From the cell containing the given text, extract its center point as (x, y) coordinate. 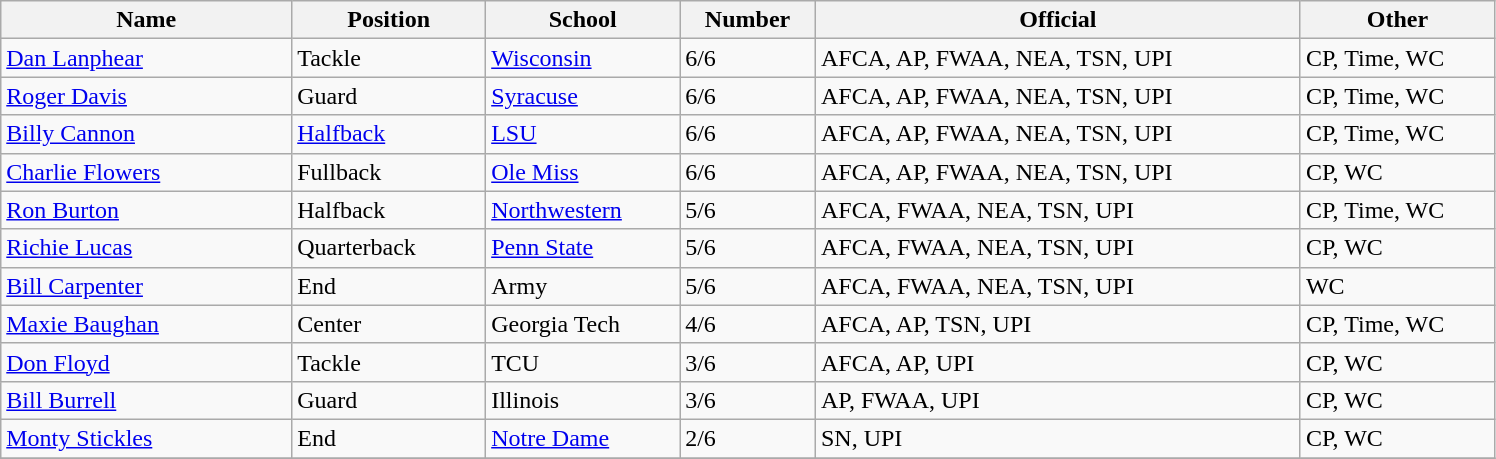
Billy Cannon (146, 134)
Bill Burrell (146, 400)
Richie Lucas (146, 248)
Other (1397, 20)
LSU (583, 134)
Northwestern (583, 210)
Dan Lanphear (146, 58)
AP, FWAA, UPI (1058, 400)
Official (1058, 20)
Ron Burton (146, 210)
4/6 (748, 324)
Name (146, 20)
Position (389, 20)
School (583, 20)
Number (748, 20)
SN, UPI (1058, 438)
Illinois (583, 400)
AFCA, AP, UPI (1058, 362)
Center (389, 324)
Ole Miss (583, 172)
Wisconsin (583, 58)
WC (1397, 286)
Quarterback (389, 248)
Army (583, 286)
Monty Stickles (146, 438)
Penn State (583, 248)
AFCA, AP, TSN, UPI (1058, 324)
Don Floyd (146, 362)
TCU (583, 362)
Notre Dame (583, 438)
Maxie Baughan (146, 324)
Fullback (389, 172)
Charlie Flowers (146, 172)
Syracuse (583, 96)
Georgia Tech (583, 324)
Roger Davis (146, 96)
2/6 (748, 438)
Bill Carpenter (146, 286)
